From the cell containing the given text, extract its center point as (x, y) coordinate. 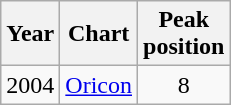
8 (184, 85)
2004 (30, 85)
Chart (99, 34)
Year (30, 34)
Oricon (99, 85)
Peakposition (184, 34)
